Locate the cell with the specified text and output its (X, Y) center coordinate. 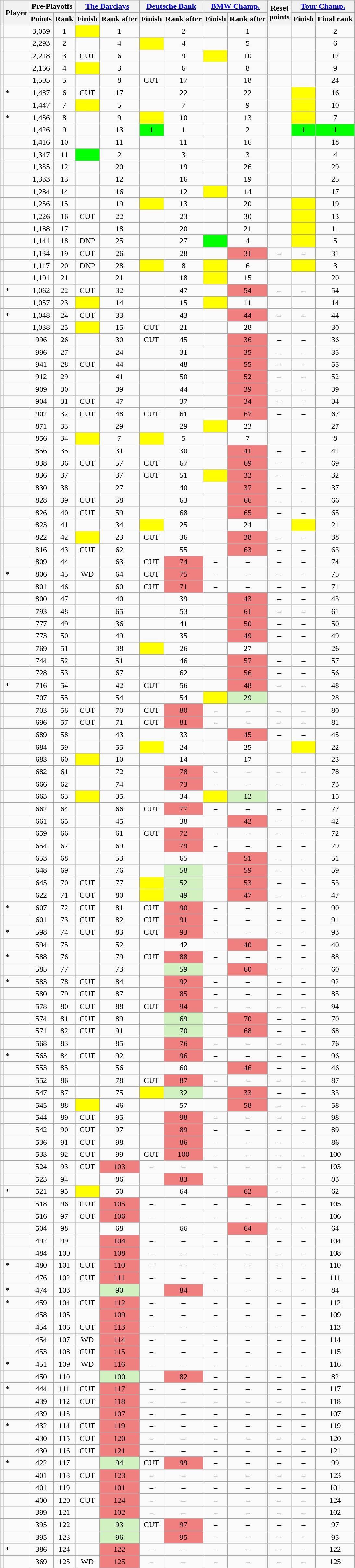
542 (42, 1130)
The Barclays (107, 6)
432 (42, 1426)
682 (42, 772)
552 (42, 1080)
574 (42, 1019)
450 (42, 1377)
Final rank (335, 19)
1,416 (42, 142)
1,117 (42, 266)
836 (42, 475)
716 (42, 685)
941 (42, 365)
1,487 (42, 93)
1,333 (42, 179)
1,447 (42, 105)
3,059 (42, 31)
793 (42, 611)
444 (42, 1389)
521 (42, 1191)
653 (42, 858)
912 (42, 377)
662 (42, 809)
583 (42, 982)
823 (42, 525)
585 (42, 969)
400 (42, 1500)
1,134 (42, 253)
458 (42, 1315)
598 (42, 932)
386 (42, 1550)
BMW Champ. (236, 6)
547 (42, 1093)
744 (42, 661)
703 (42, 710)
773 (42, 636)
Player (17, 13)
1,188 (42, 229)
1,256 (42, 204)
801 (42, 587)
816 (42, 550)
622 (42, 895)
588 (42, 957)
1,347 (42, 155)
Tour Champ. (323, 6)
369 (42, 1562)
1,226 (42, 216)
1,284 (42, 192)
871 (42, 426)
594 (42, 945)
518 (42, 1204)
659 (42, 833)
459 (42, 1302)
661 (42, 821)
707 (42, 698)
516 (42, 1216)
800 (42, 599)
422 (42, 1463)
524 (42, 1167)
Resetpoints (279, 13)
684 (42, 747)
645 (42, 883)
654 (42, 846)
828 (42, 500)
Points (42, 19)
1,505 (42, 80)
536 (42, 1142)
1,038 (42, 327)
838 (42, 463)
666 (42, 784)
453 (42, 1352)
601 (42, 920)
Deutsche Bank (171, 6)
769 (42, 648)
683 (42, 760)
484 (42, 1253)
571 (42, 1031)
909 (42, 389)
533 (42, 1155)
809 (42, 562)
1,436 (42, 117)
607 (42, 907)
1,101 (42, 278)
806 (42, 574)
474 (42, 1290)
904 (42, 401)
826 (42, 512)
2,293 (42, 43)
728 (42, 673)
578 (42, 1006)
580 (42, 994)
451 (42, 1364)
663 (42, 796)
2,166 (42, 68)
1,426 (42, 130)
1,335 (42, 167)
1,062 (42, 290)
504 (42, 1228)
565 (42, 1056)
Rank (64, 19)
2,218 (42, 56)
689 (42, 735)
553 (42, 1068)
777 (42, 624)
Pre-Playoffs (52, 6)
648 (42, 870)
1,141 (42, 241)
902 (42, 414)
830 (42, 488)
544 (42, 1117)
480 (42, 1265)
545 (42, 1105)
822 (42, 537)
492 (42, 1241)
523 (42, 1179)
476 (42, 1278)
696 (42, 722)
1,048 (42, 315)
1,057 (42, 303)
399 (42, 1512)
568 (42, 1043)
